From the cell containing the given text, extract its center point as (x, y) coordinate. 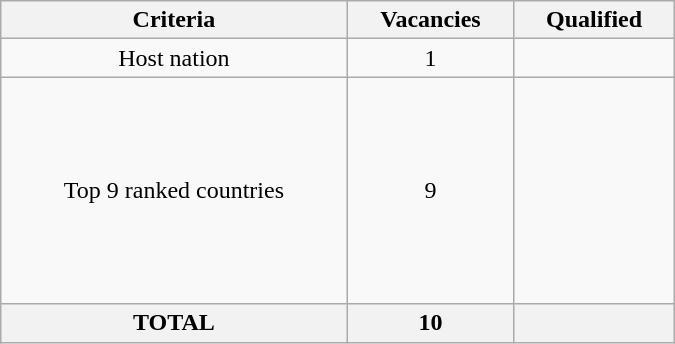
Top 9 ranked countries (174, 190)
Qualified (594, 20)
Criteria (174, 20)
1 (430, 58)
Vacancies (430, 20)
10 (430, 323)
TOTAL (174, 323)
Host nation (174, 58)
9 (430, 190)
